Extract the (x, y) coordinate from the center of the cell holding the provided text.  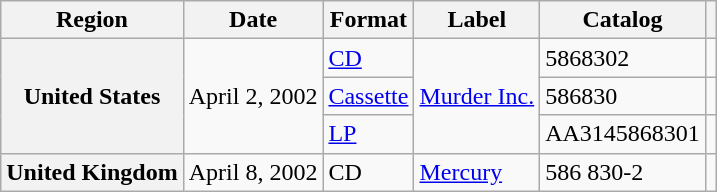
Region (92, 20)
April 2, 2002 (253, 96)
586 830-2 (623, 172)
Catalog (623, 20)
United States (92, 96)
AA3145868301 (623, 134)
LP (368, 134)
United Kingdom (92, 172)
Mercury (477, 172)
Label (477, 20)
Murder Inc. (477, 96)
5868302 (623, 58)
Cassette (368, 96)
Format (368, 20)
Date (253, 20)
586830 (623, 96)
April 8, 2002 (253, 172)
